For the text-containing cell, return its midpoint in (X, Y) coordinate format. 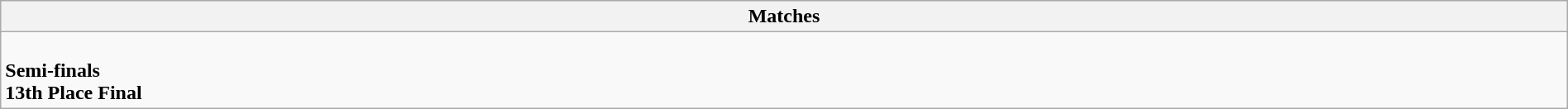
Semi-finals 13th Place Final (784, 70)
Matches (784, 17)
